Extract the [X, Y] coordinate from the center of the cell holding the provided text.  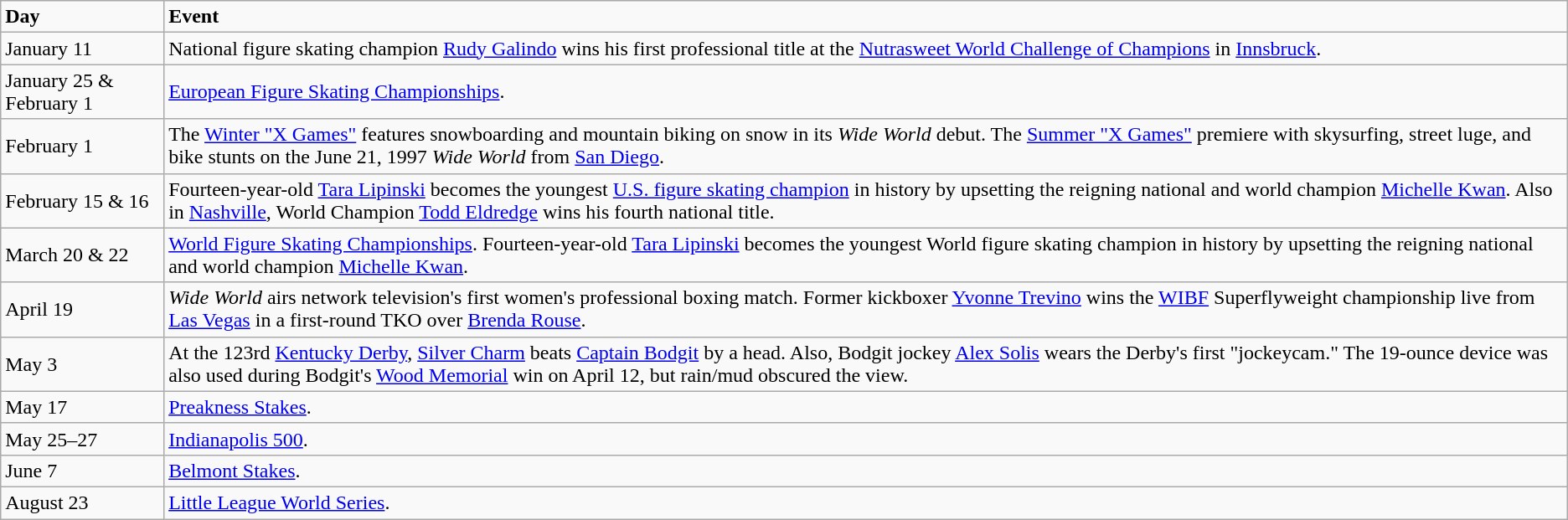
Event [866, 17]
January 25 & February 1 [82, 92]
May 3 [82, 363]
Day [82, 17]
April 19 [82, 310]
May 17 [82, 407]
January 11 [82, 49]
Belmont Stakes. [866, 471]
European Figure Skating Championships. [866, 92]
Indianapolis 500. [866, 439]
August 23 [82, 502]
February 1 [82, 146]
Little League World Series. [866, 502]
June 7 [82, 471]
National figure skating champion Rudy Galindo wins his first professional title at the Nutrasweet World Challenge of Champions in Innsbruck. [866, 49]
February 15 & 16 [82, 201]
May 25–27 [82, 439]
March 20 & 22 [82, 255]
Preakness Stakes. [866, 407]
